Scan for the cell matching the given text and deliver its (X, Y) coordinate at center. 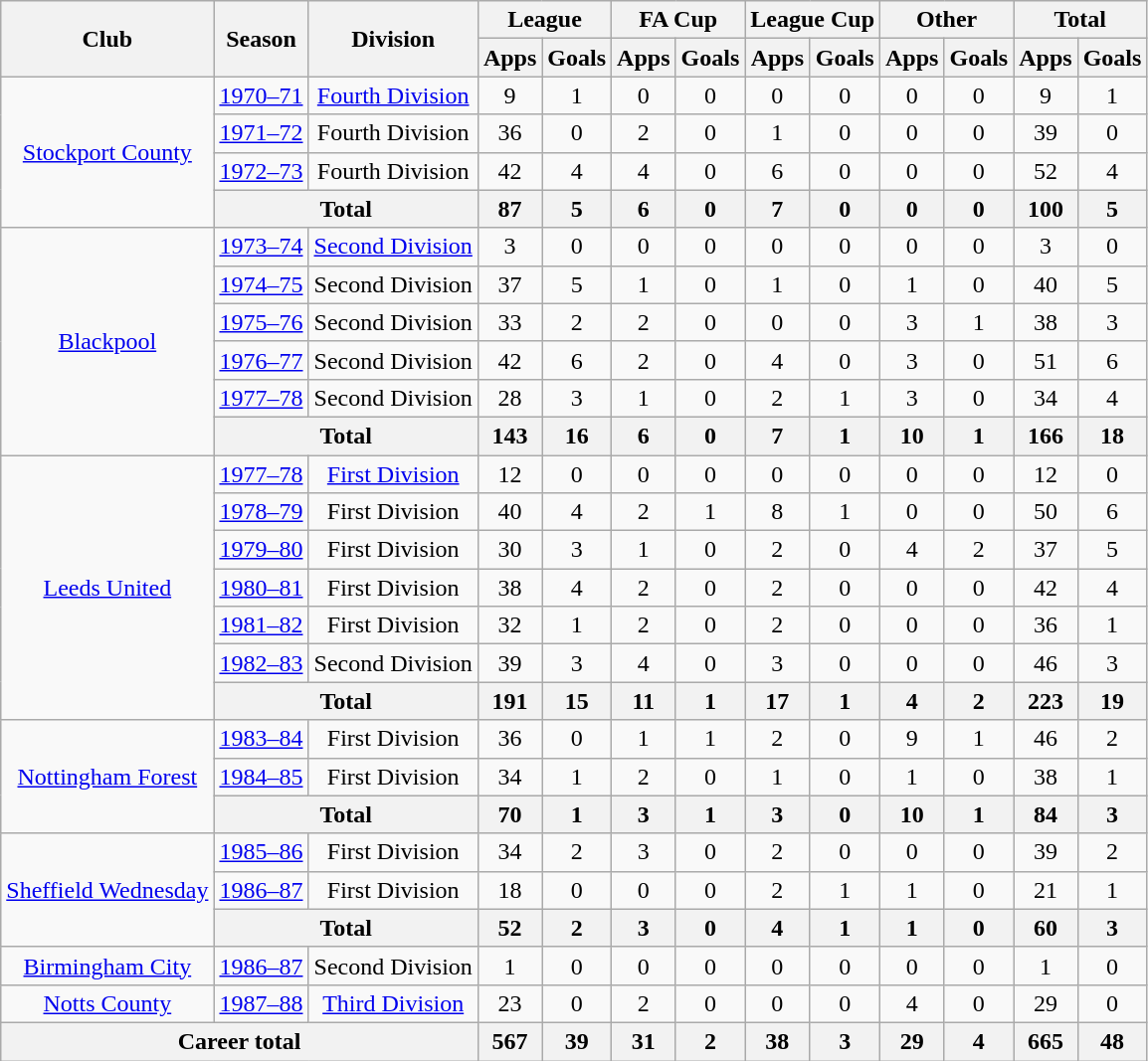
1970–71 (261, 95)
1987–88 (261, 1003)
87 (509, 209)
1980–81 (261, 588)
191 (509, 701)
32 (509, 625)
League (544, 20)
1974–75 (261, 284)
30 (509, 550)
143 (509, 436)
1976–77 (261, 360)
Club (107, 39)
665 (1046, 1041)
51 (1046, 360)
Blackpool (107, 341)
70 (509, 814)
1981–82 (261, 625)
Nottingham Forest (107, 777)
166 (1046, 436)
15 (577, 701)
50 (1046, 512)
33 (509, 322)
Division (393, 39)
1985–86 (261, 852)
23 (509, 1003)
16 (577, 436)
Third Division (393, 1003)
100 (1046, 209)
FA Cup (678, 20)
1971–72 (261, 133)
60 (1046, 928)
31 (644, 1041)
1973–74 (261, 247)
Sheffield Wednesday (107, 890)
17 (778, 701)
1975–76 (261, 322)
19 (1112, 701)
84 (1046, 814)
1983–84 (261, 739)
21 (1046, 890)
28 (509, 398)
11 (644, 701)
1979–80 (261, 550)
48 (1112, 1041)
Other (947, 20)
Notts County (107, 1003)
Stockport County (107, 152)
567 (509, 1041)
Career total (240, 1041)
League Cup (813, 20)
1984–85 (261, 777)
223 (1046, 701)
1972–73 (261, 171)
1982–83 (261, 663)
Leeds United (107, 588)
8 (778, 512)
1978–79 (261, 512)
Birmingham City (107, 966)
Season (261, 39)
